Search for the cell housing the specified text and yield its [X, Y] center coordinate. 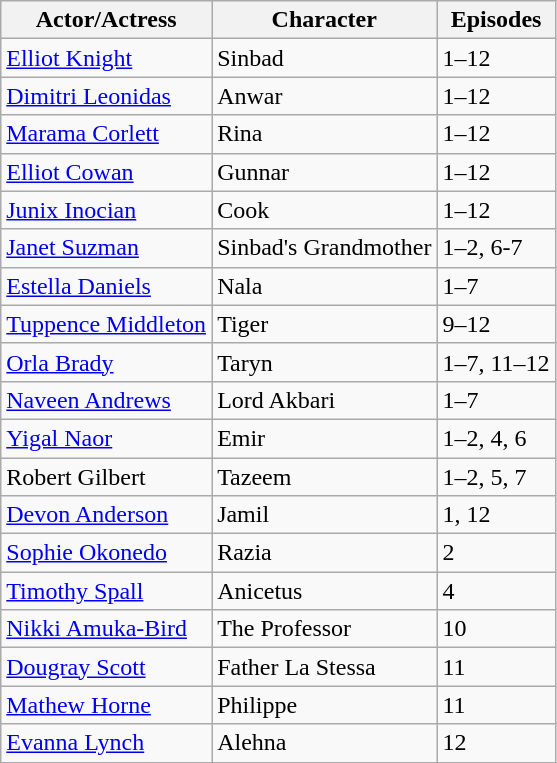
4 [496, 591]
1–2, 4, 6 [496, 438]
Rina [324, 134]
Cook [324, 210]
10 [496, 629]
Gunnar [324, 172]
Tiger [324, 324]
Naveen Andrews [106, 400]
Anwar [324, 96]
Actor/Actress [106, 20]
Nala [324, 286]
Dougray Scott [106, 667]
Junix Inocian [106, 210]
Estella Daniels [106, 286]
Mathew Horne [106, 705]
1–2, 6-7 [496, 248]
Taryn [324, 362]
12 [496, 743]
1–2, 5, 7 [496, 477]
Robert Gilbert [106, 477]
Sophie Okonedo [106, 553]
Devon Anderson [106, 515]
Tuppence Middleton [106, 324]
1, 12 [496, 515]
Janet Suzman [106, 248]
Jamil [324, 515]
Philippe [324, 705]
The Professor [324, 629]
Anicetus [324, 591]
Nikki Amuka-Bird [106, 629]
Sinbad [324, 58]
Episodes [496, 20]
Dimitri Leonidas [106, 96]
2 [496, 553]
1–7, 11–12 [496, 362]
Lord Akbari [324, 400]
Razia [324, 553]
Orla Brady [106, 362]
9–12 [496, 324]
Sinbad's Grandmother [324, 248]
Father La Stessa [324, 667]
Timothy Spall [106, 591]
Evanna Lynch [106, 743]
Character [324, 20]
Elliot Cowan [106, 172]
Emir [324, 438]
Marama Corlett [106, 134]
Yigal Naor [106, 438]
Elliot Knight [106, 58]
Tazeem [324, 477]
Alehna [324, 743]
